Output the (X, Y) coordinate of the center of the cell containing the given text.  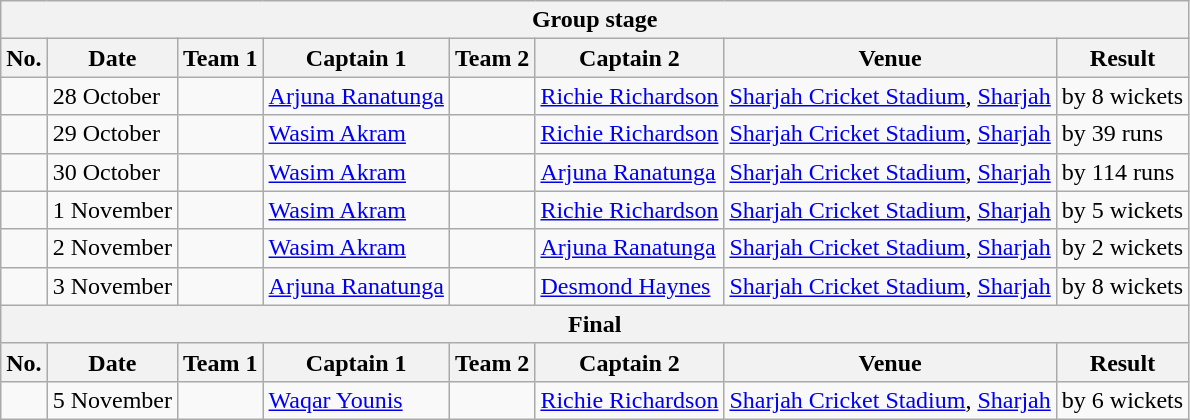
Waqar Younis (356, 400)
by 5 wickets (1122, 210)
28 October (112, 96)
3 November (112, 286)
2 November (112, 248)
by 6 wickets (1122, 400)
by 2 wickets (1122, 248)
Final (595, 324)
by 114 runs (1122, 172)
Desmond Haynes (630, 286)
1 November (112, 210)
Group stage (595, 20)
by 39 runs (1122, 134)
29 October (112, 134)
30 October (112, 172)
5 November (112, 400)
